Return (x, y) of the center of cell containing provided text 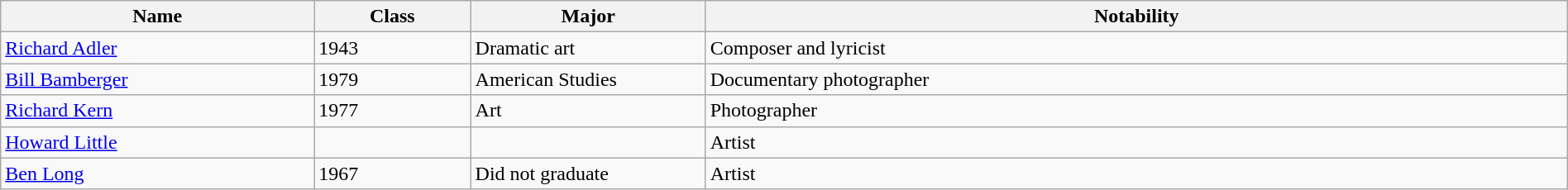
Dramatic art (588, 48)
Richard Adler (157, 48)
Class (392, 17)
Richard Kern (157, 111)
Composer and lyricist (1136, 48)
Name (157, 17)
Major (588, 17)
Documentary photographer (1136, 79)
Notability (1136, 17)
Ben Long (157, 173)
1943 (392, 48)
Photographer (1136, 111)
Howard Little (157, 142)
American Studies (588, 79)
Bill Bamberger (157, 79)
Art (588, 111)
1977 (392, 111)
1979 (392, 79)
1967 (392, 173)
Did not graduate (588, 173)
